Detect which cell encompasses the target text, then output its [x, y] center coordinate. 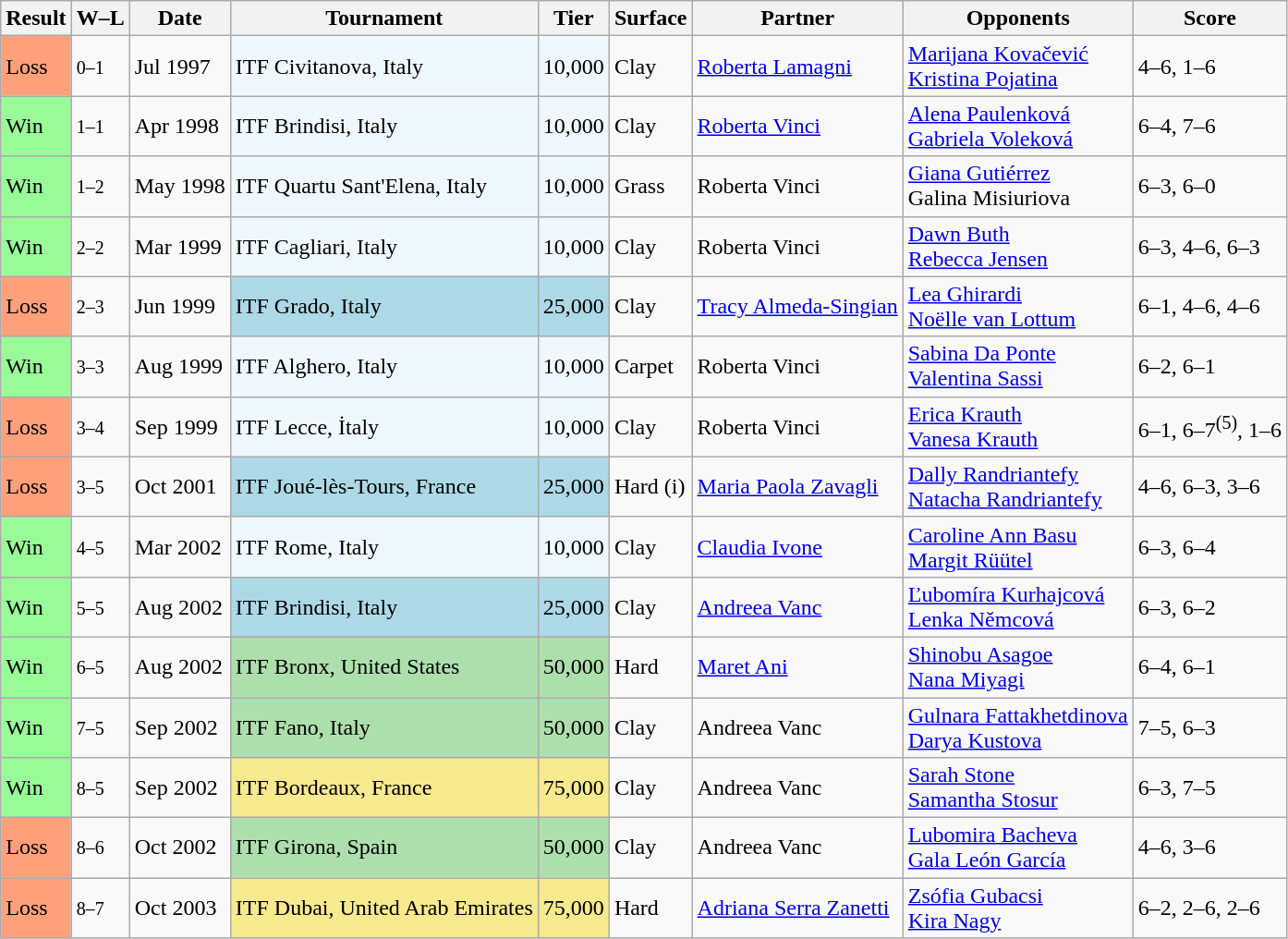
8–7 [100, 908]
Claudia Ivone [797, 547]
4–6, 6–3, 3–6 [1209, 486]
6–1, 4–6, 4–6 [1209, 307]
ITF Quartu Sant'Elena, Italy [384, 187]
Dally Randriantefy Natacha Randriantefy [1018, 486]
Marijana Kovačević Kristina Pojatina [1018, 67]
Tracy Almeda-Singian [797, 307]
Sarah Stone Samantha Stosur [1018, 787]
2–2 [100, 246]
6–4, 6–1 [1209, 667]
6–3, 7–5 [1209, 787]
Carpet [650, 366]
Mar 1999 [179, 246]
Tournament [384, 18]
7–5, 6–3 [1209, 726]
6–3, 6–2 [1209, 606]
Alena Paulenková Gabriela Voleková [1018, 126]
ITF Alghero, Italy [384, 366]
Oct 2001 [179, 486]
Ľubomíra Kurhajcová Lenka Němcová [1018, 606]
Giana Gutiérrez Galina Misiuriova [1018, 187]
Dawn Buth Rebecca Jensen [1018, 246]
5–5 [100, 606]
ITF Joué-lès-Tours, France [384, 486]
Caroline Ann Basu Margit Rüütel [1018, 547]
6–4, 7–6 [1209, 126]
Maret Ani [797, 667]
Jun 1999 [179, 307]
Mar 2002 [179, 547]
6–5 [100, 667]
May 1998 [179, 187]
Aug 1999 [179, 366]
Oct 2002 [179, 848]
Hard (i) [650, 486]
Apr 1998 [179, 126]
6–2, 2–6, 2–6 [1209, 908]
ITF Bronx, United States [384, 667]
ITF Cagliari, Italy [384, 246]
6–1, 6–7(5), 1–6 [1209, 427]
ITF Dubai, United Arab Emirates [384, 908]
Partner [797, 18]
ITF Girona, Spain [384, 848]
ITF Grado, Italy [384, 307]
Zsófia Gubacsi Kira Nagy [1018, 908]
Shinobu Asagoe Nana Miyagi [1018, 667]
4–6, 1–6 [1209, 67]
Opponents [1018, 18]
ITF Fano, Italy [384, 726]
6–3, 4–6, 6–3 [1209, 246]
4–5 [100, 547]
8–5 [100, 787]
0–1 [100, 67]
6–3, 6–0 [1209, 187]
Erica Krauth Vanesa Krauth [1018, 427]
ITF Civitanova, Italy [384, 67]
Sabina Da Ponte Valentina Sassi [1018, 366]
1–2 [100, 187]
3–4 [100, 427]
3–3 [100, 366]
Date [179, 18]
8–6 [100, 848]
ITF Rome, Italy [384, 547]
6–3, 6–4 [1209, 547]
Surface [650, 18]
Lubomira Bacheva Gala León García [1018, 848]
Maria Paola Zavagli [797, 486]
Oct 2003 [179, 908]
Lea Ghirardi Noëlle van Lottum [1018, 307]
Score [1209, 18]
4–6, 3–6 [1209, 848]
ITF Lecce, İtaly [384, 427]
6–2, 6–1 [1209, 366]
Roberta Lamagni [797, 67]
Sep 1999 [179, 427]
ITF Bordeaux, France [384, 787]
1–1 [100, 126]
Jul 1997 [179, 67]
2–3 [100, 307]
W–L [100, 18]
7–5 [100, 726]
Gulnara Fattakhetdinova Darya Kustova [1018, 726]
Grass [650, 187]
3–5 [100, 486]
Result [36, 18]
Adriana Serra Zanetti [797, 908]
Tier [573, 18]
